Locate the cell with the specified text and output its [x, y] center coordinate. 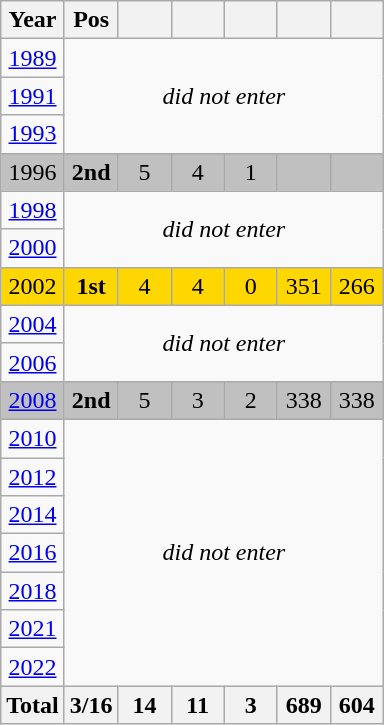
2004 [33, 324]
2 [250, 400]
3/16 [91, 705]
14 [144, 705]
2008 [33, 400]
266 [356, 286]
1989 [33, 58]
2012 [33, 477]
Total [33, 705]
1998 [33, 210]
2018 [33, 591]
Pos [91, 20]
Year [33, 20]
2002 [33, 286]
2021 [33, 629]
689 [304, 705]
2006 [33, 362]
2000 [33, 248]
1st [91, 286]
2022 [33, 667]
1991 [33, 96]
1996 [33, 172]
351 [304, 286]
1993 [33, 134]
0 [250, 286]
2016 [33, 553]
604 [356, 705]
1 [250, 172]
11 [198, 705]
2014 [33, 515]
2010 [33, 438]
